Find where the given text appears and provide that cell's center as (x, y) coordinate. 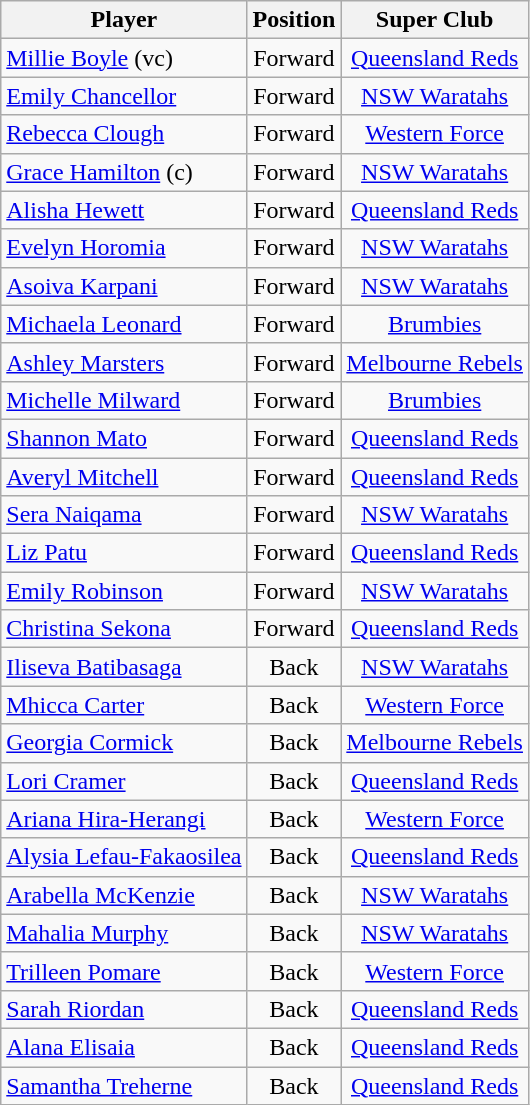
Ariana Hira-Herangi (124, 819)
Iliseva Batibasaga (124, 667)
Super Club (435, 20)
Player (124, 20)
Alana Elisaia (124, 1047)
Rebecca Clough (124, 134)
Shannon Mato (124, 438)
Sarah Riordan (124, 1009)
Sera Naiqama (124, 515)
Millie Boyle (vc) (124, 58)
Mahalia Murphy (124, 933)
Grace Hamilton (c) (124, 172)
Liz Patu (124, 553)
Alysia Lefau-Fakaosilea (124, 857)
Evelyn Horomia (124, 248)
Position (294, 20)
Georgia Cormick (124, 743)
Mhicca Carter (124, 705)
Emily Robinson (124, 591)
Alisha Hewett (124, 210)
Asoiva Karpani (124, 286)
Christina Sekona (124, 629)
Arabella McKenzie (124, 895)
Michelle Milward (124, 400)
Trilleen Pomare (124, 971)
Averyl Mitchell (124, 477)
Michaela Leonard (124, 324)
Emily Chancellor (124, 96)
Ashley Marsters (124, 362)
Lori Cramer (124, 781)
Samantha Treherne (124, 1085)
